Provide the [x, y] coordinate of the cell's center where the given text is located.  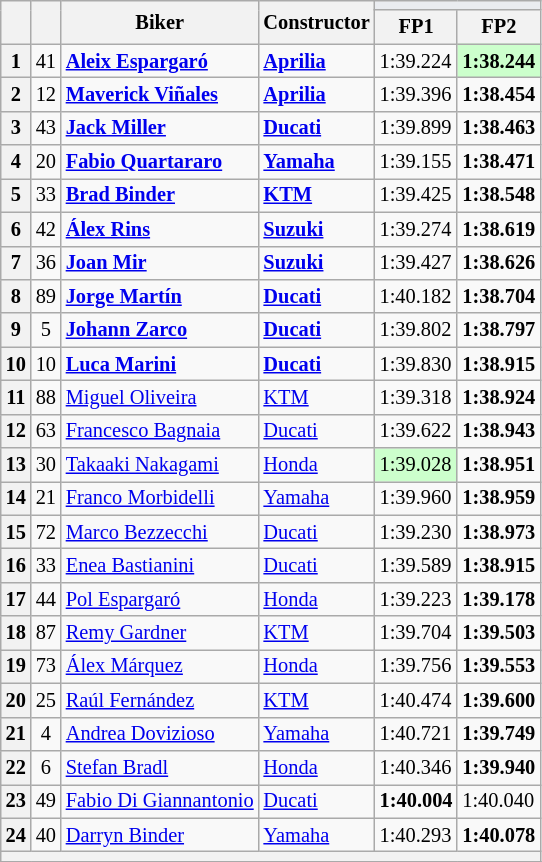
22 [16, 767]
Marco Bezzecchi [160, 532]
Joan Mir [160, 263]
3 [16, 128]
1:39.553 [498, 666]
8 [16, 296]
1:39.600 [498, 700]
Francesco Bagnaia [160, 431]
36 [46, 263]
1:39.318 [416, 397]
Brad Binder [160, 195]
49 [46, 801]
1:39.749 [498, 734]
24 [16, 835]
1:40.182 [416, 296]
1:39.756 [416, 666]
42 [46, 229]
9 [16, 330]
23 [16, 801]
1:40.004 [416, 801]
17 [16, 599]
1:38.797 [498, 330]
1:40.721 [416, 734]
15 [16, 532]
7 [16, 263]
1:38.951 [498, 465]
1:40.346 [416, 767]
Aleix Espargaró [160, 61]
1:39.230 [416, 532]
1:39.396 [416, 94]
44 [46, 599]
30 [46, 465]
72 [46, 532]
FP1 [416, 27]
88 [46, 397]
1:38.959 [498, 498]
1:39.274 [416, 229]
16 [16, 565]
1:38.973 [498, 532]
1:38.471 [498, 162]
43 [46, 128]
25 [46, 700]
1:39.223 [416, 599]
11 [16, 397]
1:39.940 [498, 767]
Takaaki Nakagami [160, 465]
40 [46, 835]
1:39.427 [416, 263]
14 [16, 498]
1 [16, 61]
1:39.960 [416, 498]
Álex Rins [160, 229]
1:39.503 [498, 633]
Álex Márquez [160, 666]
Darryn Binder [160, 835]
FP2 [498, 27]
89 [46, 296]
1:38.704 [498, 296]
1:38.924 [498, 397]
1:39.622 [416, 431]
18 [16, 633]
1:38.454 [498, 94]
1:38.463 [498, 128]
Raúl Fernández [160, 700]
1:39.425 [416, 195]
2 [16, 94]
1:39.830 [416, 364]
1:39.589 [416, 565]
Pol Espargaró [160, 599]
13 [16, 465]
Fabio Di Giannantonio [160, 801]
Fabio Quartararo [160, 162]
1:38.626 [498, 263]
1:40.040 [498, 801]
1:38.244 [498, 61]
63 [46, 431]
41 [46, 61]
1:39.899 [416, 128]
Miguel Oliveira [160, 397]
Jorge Martín [160, 296]
1:39.155 [416, 162]
Andrea Dovizioso [160, 734]
Franco Morbidelli [160, 498]
1:39.802 [416, 330]
1:38.548 [498, 195]
Johann Zarco [160, 330]
1:39.178 [498, 599]
1:38.943 [498, 431]
1:39.028 [416, 465]
Remy Gardner [160, 633]
1:40.293 [416, 835]
Luca Marini [160, 364]
Jack Miller [160, 128]
1:39.224 [416, 61]
1:40.474 [416, 700]
Maverick Viñales [160, 94]
73 [46, 666]
Stefan Bradl [160, 767]
1:39.704 [416, 633]
1:40.078 [498, 835]
19 [16, 666]
1:38.619 [498, 229]
Enea Bastianini [160, 565]
87 [46, 633]
Constructor [317, 22]
Biker [160, 22]
